Output the (X, Y) coordinate of the center of the cell containing the given text.  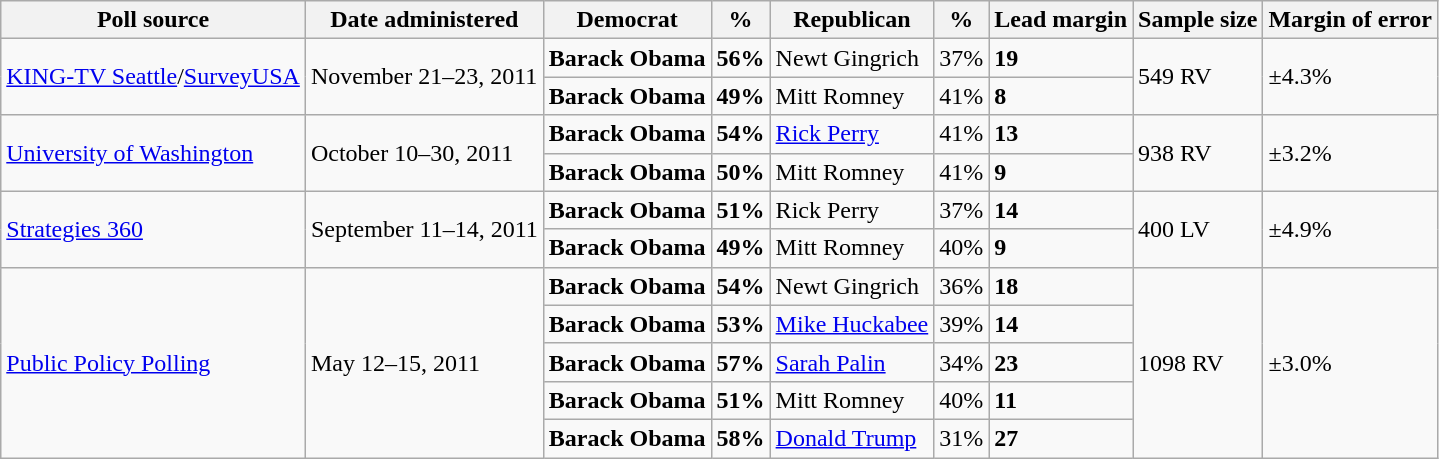
18 (1061, 286)
50% (740, 172)
549 RV (1198, 77)
56% (740, 58)
8 (1061, 96)
Mike Huckabee (852, 324)
11 (1061, 400)
19 (1061, 58)
October 10–30, 2011 (424, 153)
November 21–23, 2011 (424, 77)
September 11–14, 2011 (424, 229)
36% (962, 286)
23 (1061, 362)
Strategies 360 (154, 229)
53% (740, 324)
400 LV (1198, 229)
Donald Trump (852, 438)
±4.9% (1350, 229)
KING-TV Seattle/SurveyUSA (154, 77)
Date administered (424, 20)
31% (962, 438)
±3.0% (1350, 362)
Poll source (154, 20)
May 12–15, 2011 (424, 362)
±4.3% (1350, 77)
Republican (852, 20)
58% (740, 438)
±3.2% (1350, 153)
27 (1061, 438)
Margin of error (1350, 20)
Public Policy Polling (154, 362)
1098 RV (1198, 362)
Democrat (627, 20)
57% (740, 362)
34% (962, 362)
938 RV (1198, 153)
39% (962, 324)
Sarah Palin (852, 362)
Lead margin (1061, 20)
University of Washington (154, 153)
Sample size (1198, 20)
13 (1061, 134)
